Extract the [X, Y] coordinate from the center of the cell holding the provided text.  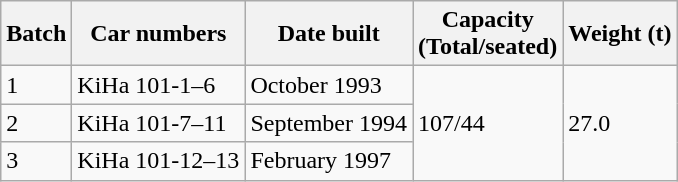
KiHa 101-7–11 [158, 123]
KiHa 101-12–13 [158, 161]
September 1994 [329, 123]
27.0 [620, 123]
Weight (t) [620, 34]
Car numbers [158, 34]
2 [36, 123]
Date built [329, 34]
Batch [36, 34]
107/44 [488, 123]
KiHa 101-1–6 [158, 85]
1 [36, 85]
Capacity(Total/seated) [488, 34]
October 1993 [329, 85]
February 1997 [329, 161]
3 [36, 161]
